Return the [X, Y] coordinate for the center point of the cell that contains the specified text.  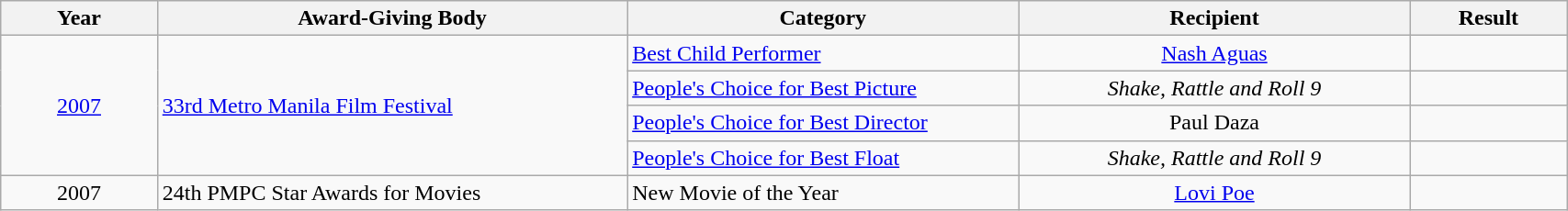
Lovi Poe [1214, 193]
24th PMPC Star Awards for Movies [391, 193]
People's Choice for Best Float [823, 158]
Best Child Performer [823, 53]
Category [823, 18]
33rd Metro Manila Film Festival [391, 105]
Recipient [1214, 18]
People's Choice for Best Director [823, 123]
Year [79, 18]
Result [1488, 18]
New Movie of the Year [823, 193]
Paul Daza [1214, 123]
Nash Aguas [1214, 53]
Award-Giving Body [391, 18]
People's Choice for Best Picture [823, 88]
